Pinpoint the cell where the given text exists, returning its (X, Y) midpoint coordinate. 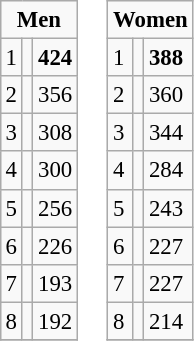
308 (56, 133)
256 (56, 208)
192 (56, 321)
424 (56, 58)
344 (168, 133)
243 (168, 208)
226 (56, 246)
356 (56, 95)
Women (150, 20)
388 (168, 58)
Men (38, 20)
360 (168, 95)
300 (56, 170)
284 (168, 170)
214 (168, 321)
193 (56, 283)
